Detect which cell encompasses the target text, then output its [X, Y] center coordinate. 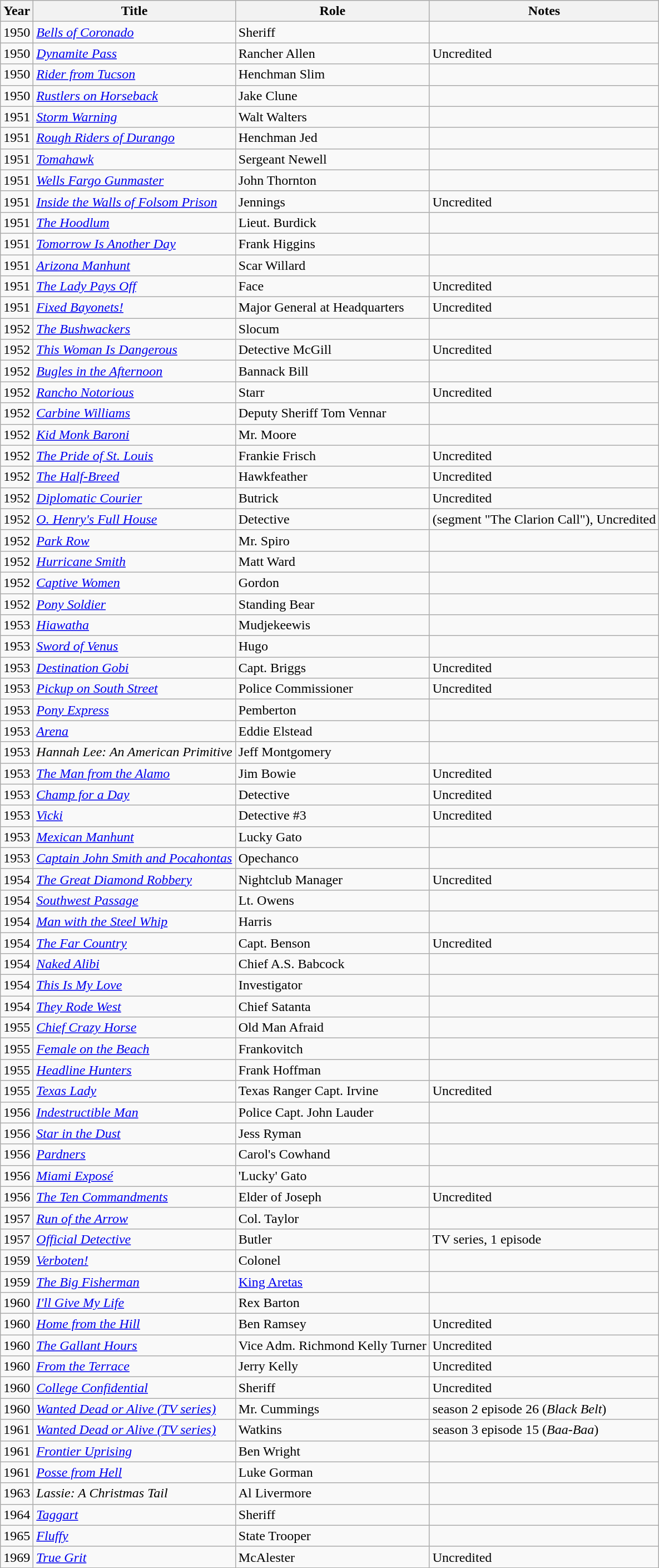
Harris [333, 921]
Verboten! [135, 1260]
The Far Country [135, 943]
Jeff Montgomery [333, 752]
Ben Ramsey [333, 1324]
Scar Willard [333, 265]
Pemberton [333, 710]
Tomahawk [135, 159]
Sword of Venus [135, 647]
Hannah Lee: An American Primitive [135, 752]
The Pride of St. Louis [135, 456]
Rancher Allen [333, 53]
Headline Hunters [135, 1070]
Al Livermore [333, 1493]
Notes [544, 11]
Jess Ryman [333, 1133]
Role [333, 11]
Colonel [333, 1260]
Mexican Manhunt [135, 837]
Deputy Sheriff Tom Vennar [333, 413]
Fluffy [135, 1536]
O. Henry's Full House [135, 519]
Slocum [333, 329]
Rustlers on Horseback [135, 96]
Rough Riders of Durango [135, 138]
Naked Alibi [135, 964]
Arizona Manhunt [135, 265]
The Half-Breed [135, 477]
Pickup on South Street [135, 689]
Chief Crazy Horse [135, 1028]
Henchman Slim [333, 75]
Chief Satanta [333, 1007]
Title [135, 11]
Mudjekeewis [333, 625]
Tomorrow Is Another Day [135, 244]
Jennings [333, 201]
Capt. Briggs [333, 668]
1965 [17, 1536]
Hurricane Smith [135, 561]
1964 [17, 1515]
From the Terrace [135, 1367]
Park Row [135, 540]
Taggart [135, 1515]
Female on the Beach [135, 1049]
Frank Hoffman [333, 1070]
Year [17, 11]
Rex Barton [333, 1303]
This Woman Is Dangerous [135, 350]
I'll Give My Life [135, 1303]
Fixed Bayonets! [135, 308]
Vicki [135, 816]
Starr [333, 392]
Eddie Elstead [333, 731]
Frank Higgins [333, 244]
Lt. Owens [333, 900]
Pardners [135, 1155]
Arena [135, 731]
Ben Wright [333, 1451]
Mr. Moore [333, 435]
Jim Bowie [333, 773]
Jerry Kelly [333, 1367]
season 2 episode 26 (Black Belt) [544, 1409]
Frankovitch [333, 1049]
Lucky Gato [333, 837]
Col. Taylor [333, 1218]
Storm Warning [135, 117]
Run of the Arrow [135, 1218]
Southwest Passage [135, 900]
Elder of Joseph [333, 1197]
Police Commissioner [333, 689]
Butler [333, 1239]
Mr. Spiro [333, 540]
Bannack Bill [333, 371]
1963 [17, 1493]
Pony Soldier [135, 604]
Butrick [333, 498]
Rancho Notorious [135, 392]
Opechanco [333, 858]
Bugles in the Afternoon [135, 371]
TV series, 1 episode [544, 1239]
Frankie Frisch [333, 456]
Star in the Dust [135, 1133]
The Bushwackers [135, 329]
Carol's Cowhand [333, 1155]
Posse from Hell [135, 1472]
The Gallant Hours [135, 1345]
Capt. Benson [333, 943]
The Lady Pays Off [135, 287]
Texas Ranger Capt. Irvine [333, 1091]
The Man from the Alamo [135, 773]
Rider from Tucson [135, 75]
Home from the Hill [135, 1324]
Detective #3 [333, 816]
Detective McGill [333, 350]
1969 [17, 1557]
Indestructible Man [135, 1112]
Lassie: A Christmas Tail [135, 1493]
Captain John Smith and Pocahontas [135, 858]
Henchman Jed [333, 138]
Champ for a Day [135, 795]
Diplomatic Courier [135, 498]
Official Detective [135, 1239]
Mr. Cummings [333, 1409]
The Great Diamond Robbery [135, 879]
Hawkfeather [333, 477]
'Lucky' Gato [333, 1176]
This Is My Love [135, 985]
Matt Ward [333, 561]
Carbine Williams [135, 413]
Pony Express [135, 710]
Walt Walters [333, 117]
Lieut. Burdick [333, 223]
Nightclub Manager [333, 879]
Watkins [333, 1430]
Old Man Afraid [333, 1028]
Texas Lady [135, 1091]
Inside the Walls of Folsom Prison [135, 201]
John Thornton [333, 180]
Kid Monk Baroni [135, 435]
King Aretas [333, 1281]
Sergeant Newell [333, 159]
True Grit [135, 1557]
Face [333, 287]
McAlester [333, 1557]
Dynamite Pass [135, 53]
Man with the Steel Whip [135, 921]
The Big Fisherman [135, 1281]
Gordon [333, 583]
Bells of Coronado [135, 32]
Chief A.S. Babcock [333, 964]
Frontier Uprising [135, 1451]
They Rode West [135, 1007]
Hugo [333, 647]
The Ten Commandments [135, 1197]
(segment "The Clarion Call"), Uncredited [544, 519]
Captive Women [135, 583]
Jake Clune [333, 96]
Miami Exposé [135, 1176]
Police Capt. John Lauder [333, 1112]
season 3 episode 15 (Baa-Baa) [544, 1430]
Destination Gobi [135, 668]
The Hoodlum [135, 223]
Vice Adm. Richmond Kelly Turner [333, 1345]
Wells Fargo Gunmaster [135, 180]
State Trooper [333, 1536]
College Confidential [135, 1388]
Luke Gorman [333, 1472]
Major General at Headquarters [333, 308]
Standing Bear [333, 604]
Hiawatha [135, 625]
Investigator [333, 985]
